For the text-containing cell, return its midpoint in [X, Y] coordinate format. 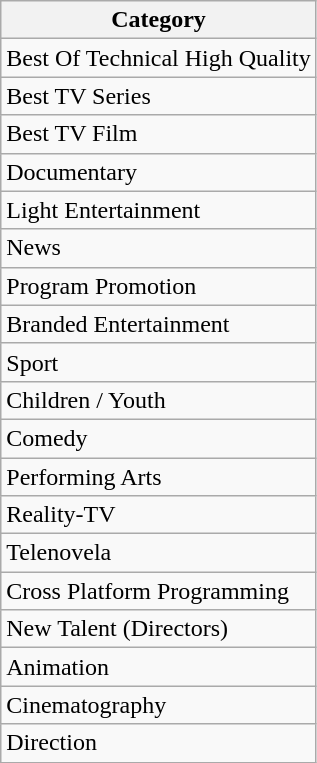
Documentary [159, 172]
Category [159, 20]
Telenovela [159, 553]
Comedy [159, 438]
News [159, 248]
Direction [159, 743]
Cinematography [159, 705]
Sport [159, 362]
Performing Arts [159, 477]
Cross Platform Programming [159, 591]
Best TV Film [159, 134]
Children / Youth [159, 400]
Best TV Series [159, 96]
Light Entertainment [159, 210]
Best Of Technical High Quality [159, 58]
Animation [159, 667]
New Talent (Directors) [159, 629]
Reality-TV [159, 515]
Program Promotion [159, 286]
Branded Entertainment [159, 324]
